Output the (x, y) coordinate of the center of the cell containing the given text.  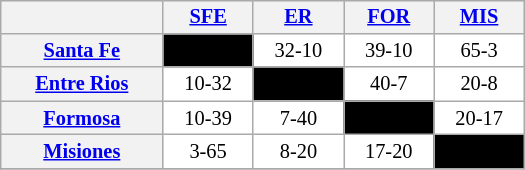
Entre Rios (82, 84)
65-3 (479, 51)
39-10 (389, 51)
40-7 (389, 84)
32-10 (298, 51)
Formosa (82, 118)
MIS (479, 17)
Misiones (82, 152)
20-17 (479, 118)
SFE (208, 17)
8-20 (298, 152)
10-32 (208, 84)
Santa Fe (82, 51)
ER (298, 17)
3-65 (208, 152)
7-40 (298, 118)
10-39 (208, 118)
FOR (389, 17)
17-20 (389, 152)
20-8 (479, 84)
